Return [X, Y] of the center of cell containing provided text 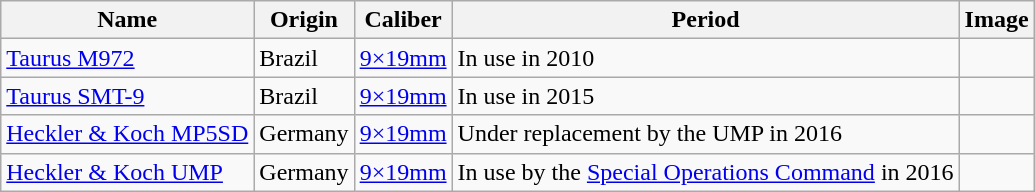
Heckler & Koch MP5SD [128, 134]
Taurus SMT-9 [128, 96]
In use in 2010 [706, 58]
Caliber [403, 20]
Taurus M972 [128, 58]
Heckler & Koch UMP [128, 172]
Under replacement by the UMP in 2016 [706, 134]
Origin [304, 20]
In use in 2015 [706, 96]
In use by the Special Operations Command in 2016 [706, 172]
Image [996, 20]
Name [128, 20]
Period [706, 20]
